Identify which cell holds the provided text, then report its [x, y] central coordinate. 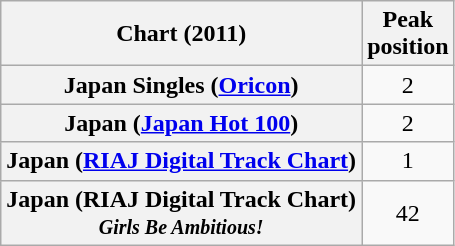
42 [408, 212]
1 [408, 161]
Japan Singles (Oricon) [182, 85]
Peakposition [408, 34]
Chart (2011) [182, 34]
Japan (RIAJ Digital Track Chart) [182, 161]
Japan (Japan Hot 100) [182, 123]
Japan (RIAJ Digital Track Chart)Girls Be Ambitious! [182, 212]
